Return (x, y) of the center of cell containing provided text 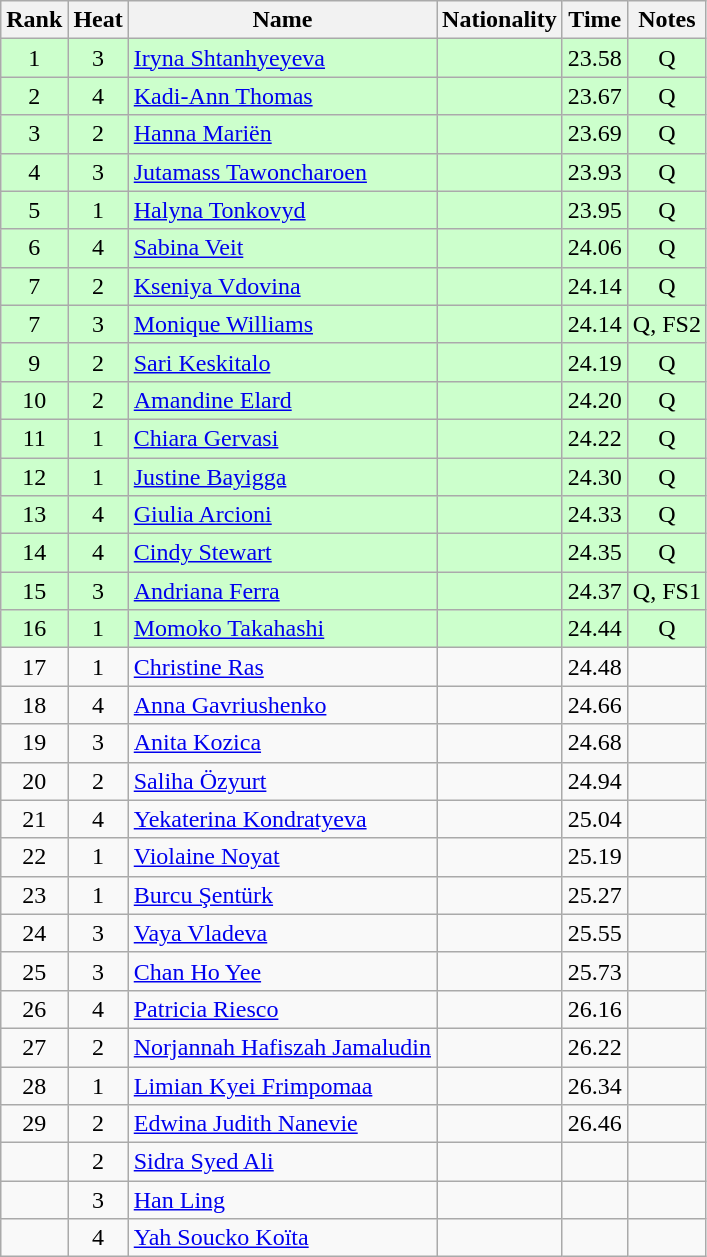
24.19 (594, 362)
Violaine Noyat (282, 857)
12 (34, 477)
Edwina Judith Nanevie (282, 1124)
Rank (34, 20)
Chiara Gervasi (282, 438)
24.30 (594, 477)
Kadi-Ann Thomas (282, 96)
Justine Bayigga (282, 477)
Monique Williams (282, 324)
24.35 (594, 553)
23.58 (594, 58)
23 (34, 895)
10 (34, 400)
Sari Keskitalo (282, 362)
6 (34, 248)
28 (34, 1085)
Vaya Vladeva (282, 933)
17 (34, 667)
Momoko Takahashi (282, 629)
19 (34, 743)
26.16 (594, 1009)
Q, FS2 (666, 324)
26.22 (594, 1047)
Andriana Ferra (282, 591)
24.06 (594, 248)
26 (34, 1009)
Heat (98, 20)
24.33 (594, 515)
Anita Kozica (282, 743)
Anna Gavriushenko (282, 705)
Yekaterina Kondratyeva (282, 819)
23.93 (594, 172)
26.46 (594, 1124)
15 (34, 591)
Halyna Tonkovyd (282, 210)
24.37 (594, 591)
27 (34, 1047)
Giulia Arcioni (282, 515)
Time (594, 20)
24.68 (594, 743)
23.95 (594, 210)
24.22 (594, 438)
Saliha Özyurt (282, 781)
13 (34, 515)
Yah Soucko Koïta (282, 1238)
Amandine Elard (282, 400)
16 (34, 629)
24 (34, 933)
Name (282, 20)
23.67 (594, 96)
26.34 (594, 1085)
5 (34, 210)
24.48 (594, 667)
24.20 (594, 400)
20 (34, 781)
25.73 (594, 971)
24.44 (594, 629)
Jutamass Tawoncharoen (282, 172)
29 (34, 1124)
11 (34, 438)
Notes (666, 20)
Limian Kyei Frimpomaa (282, 1085)
Norjannah Hafiszah Jamaludin (282, 1047)
21 (34, 819)
Cindy Stewart (282, 553)
Sabina Veit (282, 248)
Q, FS1 (666, 591)
25.27 (594, 895)
23.69 (594, 134)
25.55 (594, 933)
25.19 (594, 857)
22 (34, 857)
14 (34, 553)
25.04 (594, 819)
25 (34, 971)
Chan Ho Yee (282, 971)
24.66 (594, 705)
Burcu Şentürk (282, 895)
24.94 (594, 781)
Patricia Riesco (282, 1009)
18 (34, 705)
Iryna Shtanhyeyeva (282, 58)
Christine Ras (282, 667)
Kseniya Vdovina (282, 286)
9 (34, 362)
Nationality (500, 20)
Han Ling (282, 1200)
Sidra Syed Ali (282, 1162)
Hanna Mariën (282, 134)
